Capture the cell that displays the provided text and extract its [X, Y] central coordinate. 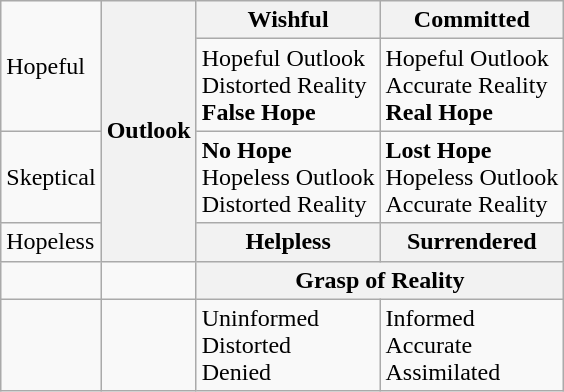
Outlook [148, 131]
Helpless [288, 242]
Hopeful [51, 66]
Skeptical [51, 177]
Grasp of Reality [380, 280]
Surrendered [472, 242]
Hopeless [51, 242]
Hopeful OutlookAccurate RealityReal Hope [472, 85]
Hopeful OutlookDistorted RealityFalse Hope [288, 85]
UninformedDistortedDenied [288, 345]
InformedAccurateAssimilated [472, 345]
No HopeHopeless OutlookDistorted Reality [288, 177]
Committed [472, 20]
Lost HopeHopeless OutlookAccurate Reality [472, 177]
Wishful [288, 20]
